Scan for the cell matching the given text and deliver its [X, Y] coordinate at center. 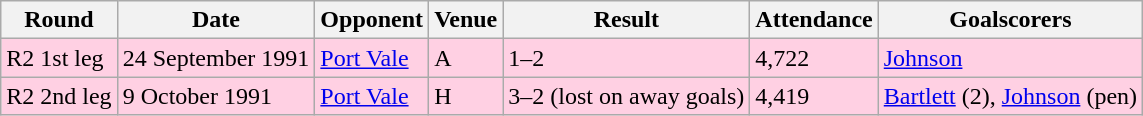
Attendance [814, 20]
Result [626, 20]
Date [216, 20]
Goalscorers [1010, 20]
H [466, 96]
4,419 [814, 96]
Round [59, 20]
24 September 1991 [216, 58]
R2 1st leg [59, 58]
9 October 1991 [216, 96]
3–2 (lost on away goals) [626, 96]
Opponent [372, 20]
Venue [466, 20]
R2 2nd leg [59, 96]
A [466, 58]
Bartlett (2), Johnson (pen) [1010, 96]
Johnson [1010, 58]
1–2 [626, 58]
4,722 [814, 58]
